Pinpoint the cell where the given text exists, returning its (X, Y) midpoint coordinate. 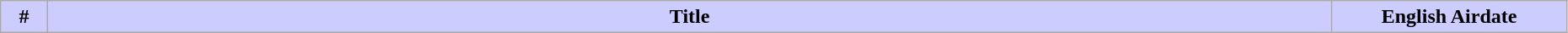
# (24, 17)
English Airdate (1449, 17)
Title (689, 17)
